Output the [X, Y] coordinate of the center of the cell containing the given text.  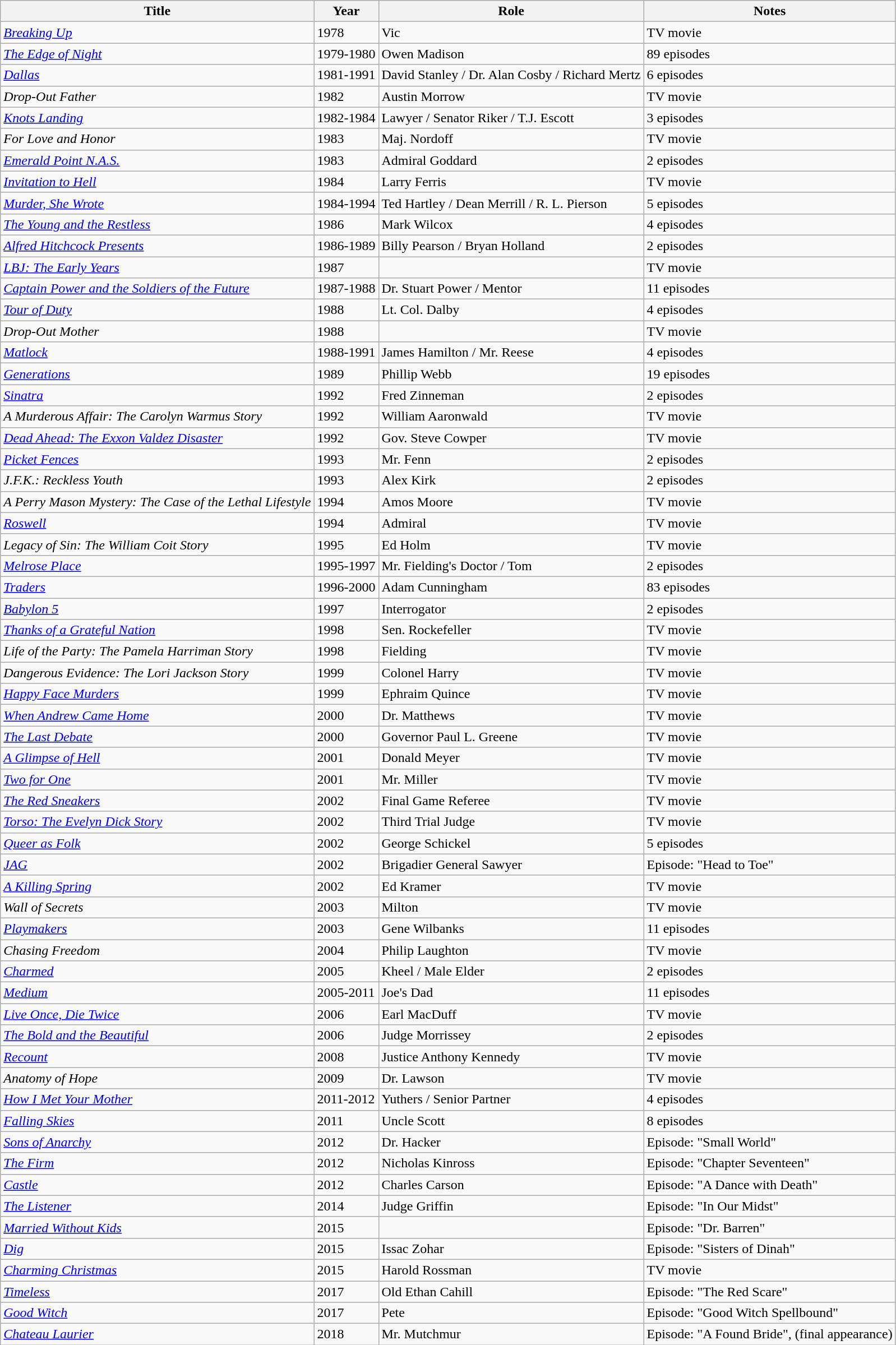
Torso: The Evelyn Dick Story [157, 822]
1996-2000 [347, 587]
The Edge of Night [157, 54]
Nicholas Kinross [511, 1163]
1989 [347, 374]
Episode: "In Our Midst" [769, 1206]
LBJ: The Early Years [157, 267]
George Schickel [511, 843]
Joe's Dad [511, 993]
89 episodes [769, 54]
Breaking Up [157, 33]
Milton [511, 907]
Lawyer / Senator Riker / T.J. Escott [511, 118]
A Glimpse of Hell [157, 758]
David Stanley / Dr. Alan Cosby / Richard Mertz [511, 75]
The Firm [157, 1163]
Earl MacDuff [511, 1014]
Issac Zohar [511, 1249]
Governor Paul L. Greene [511, 737]
Ed Kramer [511, 886]
Ed Holm [511, 544]
Vic [511, 33]
Medium [157, 993]
Tour of Duty [157, 310]
19 episodes [769, 374]
How I Met Your Mother [157, 1099]
Alex Kirk [511, 480]
Gene Wilbanks [511, 928]
The Young and the Restless [157, 224]
For Love and Honor [157, 139]
2018 [347, 1334]
Episode: "Good Witch Spellbound" [769, 1313]
Final Game Referee [511, 801]
Judge Griffin [511, 1206]
Invitation to Hell [157, 182]
Dig [157, 1249]
Drop-Out Mother [157, 331]
Recount [157, 1057]
The Listener [157, 1206]
Judge Morrissey [511, 1036]
Title [157, 11]
Mr. Fielding's Doctor / Tom [511, 566]
Generations [157, 374]
1987 [347, 267]
1987-1988 [347, 289]
Colonel Harry [511, 673]
Emerald Point N.A.S. [157, 160]
Mr. Mutchmur [511, 1334]
When Andrew Came Home [157, 715]
Ephraim Quince [511, 694]
Notes [769, 11]
Phillip Webb [511, 374]
Gov. Steve Cowper [511, 438]
1978 [347, 33]
Legacy of Sin: The William Coit Story [157, 544]
Adam Cunningham [511, 587]
Justice Anthony Kennedy [511, 1057]
2011 [347, 1121]
Drop-Out Father [157, 96]
Episode: "A Dance with Death" [769, 1185]
Episode: "Dr. Barren" [769, 1227]
Episode: "Head to Toe" [769, 865]
Fred Zinneman [511, 395]
Dead Ahead: The Exxon Valdez Disaster [157, 438]
Castle [157, 1185]
Episode: "Chapter Seventeen" [769, 1163]
Mr. Miller [511, 779]
1979-1980 [347, 54]
Alfred Hitchcock Presents [157, 246]
Charming Christmas [157, 1270]
Picket Fences [157, 459]
Pete [511, 1313]
Admiral [511, 523]
Life of the Party: The Pamela Harriman Story [157, 651]
Uncle Scott [511, 1121]
A Killing Spring [157, 886]
Babylon 5 [157, 608]
1997 [347, 608]
2009 [347, 1078]
Dr. Lawson [511, 1078]
2011-2012 [347, 1099]
A Murderous Affair: The Carolyn Warmus Story [157, 417]
The Bold and the Beautiful [157, 1036]
Ted Hartley / Dean Merrill / R. L. Pierson [511, 203]
2008 [347, 1057]
Dallas [157, 75]
Austin Morrow [511, 96]
Harold Rossman [511, 1270]
Yuthers / Senior Partner [511, 1099]
Sen. Rockefeller [511, 630]
Owen Madison [511, 54]
James Hamilton / Mr. Reese [511, 353]
Timeless [157, 1291]
Charmed [157, 972]
Fielding [511, 651]
Two for One [157, 779]
3 episodes [769, 118]
Captain Power and the Soldiers of the Future [157, 289]
William Aaronwald [511, 417]
Brigadier General Sawyer [511, 865]
2014 [347, 1206]
The Red Sneakers [157, 801]
1982 [347, 96]
Chasing Freedom [157, 950]
A Perry Mason Mystery: The Case of the Lethal Lifestyle [157, 502]
Thanks of a Grateful Nation [157, 630]
2004 [347, 950]
Wall of Secrets [157, 907]
8 episodes [769, 1121]
Queer as Folk [157, 843]
1984 [347, 182]
Dr. Stuart Power / Mentor [511, 289]
Amos Moore [511, 502]
Traders [157, 587]
6 episodes [769, 75]
1986 [347, 224]
1981-1991 [347, 75]
Sons of Anarchy [157, 1142]
Matlock [157, 353]
Episode: "Small World" [769, 1142]
Episode: "A Found Bride", (final appearance) [769, 1334]
Old Ethan Cahill [511, 1291]
Murder, She Wrote [157, 203]
The Last Debate [157, 737]
1984-1994 [347, 203]
Dr. Matthews [511, 715]
Roswell [157, 523]
2005 [347, 972]
Interrogator [511, 608]
1988-1991 [347, 353]
1982-1984 [347, 118]
Year [347, 11]
Dangerous Evidence: The Lori Jackson Story [157, 673]
Happy Face Murders [157, 694]
Larry Ferris [511, 182]
Married Without Kids [157, 1227]
Knots Landing [157, 118]
1995-1997 [347, 566]
Episode: "Sisters of Dinah" [769, 1249]
Kheel / Male Elder [511, 972]
Episode: "The Red Scare" [769, 1291]
Mr. Fenn [511, 459]
Anatomy of Hope [157, 1078]
Dr. Hacker [511, 1142]
Good Witch [157, 1313]
Charles Carson [511, 1185]
Playmakers [157, 928]
1995 [347, 544]
JAG [157, 865]
2005-2011 [347, 993]
Third Trial Judge [511, 822]
Maj. Nordoff [511, 139]
Falling Skies [157, 1121]
Lt. Col. Dalby [511, 310]
1986-1989 [347, 246]
Admiral Goddard [511, 160]
Chateau Laurier [157, 1334]
Mark Wilcox [511, 224]
83 episodes [769, 587]
Philip Laughton [511, 950]
J.F.K.: Reckless Youth [157, 480]
Donald Meyer [511, 758]
Melrose Place [157, 566]
Role [511, 11]
Live Once, Die Twice [157, 1014]
Billy Pearson / Bryan Holland [511, 246]
Sinatra [157, 395]
